Return (X, Y) of the center of cell containing provided text 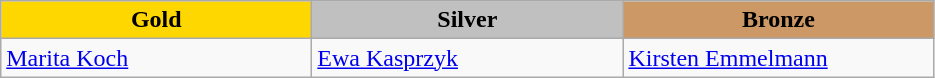
Marita Koch (156, 58)
Ewa Kasprzyk (468, 58)
Gold (156, 20)
Silver (468, 20)
Kirsten Emmelmann (778, 58)
Bronze (778, 20)
